From the cell containing the given text, extract its center point as [x, y] coordinate. 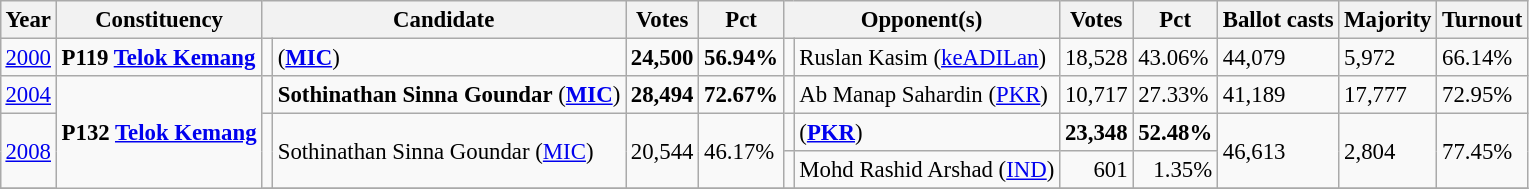
72.95% [1482, 95]
1.35% [1176, 170]
77.45% [1482, 152]
(PKR) [927, 133]
27.33% [1176, 95]
Mohd Rashid Arshad (IND) [927, 170]
Opponent(s) [921, 20]
601 [1096, 170]
44,079 [1278, 57]
18,528 [1096, 57]
Majority [1388, 20]
41,189 [1278, 95]
46.17% [742, 152]
43.06% [1176, 57]
24,500 [662, 57]
Ruslan Kasim (keADILan) [927, 57]
17,777 [1388, 95]
Year [28, 20]
Ballot casts [1278, 20]
72.67% [742, 95]
5,972 [1388, 57]
23,348 [1096, 133]
(MIC) [448, 57]
Turnout [1482, 20]
46,613 [1278, 152]
20,544 [662, 152]
P119 Telok Kemang [159, 57]
28,494 [662, 95]
66.14% [1482, 57]
P132 Telok Kemang [159, 132]
2000 [28, 57]
2004 [28, 95]
10,717 [1096, 95]
52.48% [1176, 133]
56.94% [742, 57]
Candidate [444, 20]
2008 [28, 152]
Constituency [159, 20]
Ab Manap Sahardin (PKR) [927, 95]
2,804 [1388, 152]
